For the text-containing cell, return its midpoint in [x, y] coordinate format. 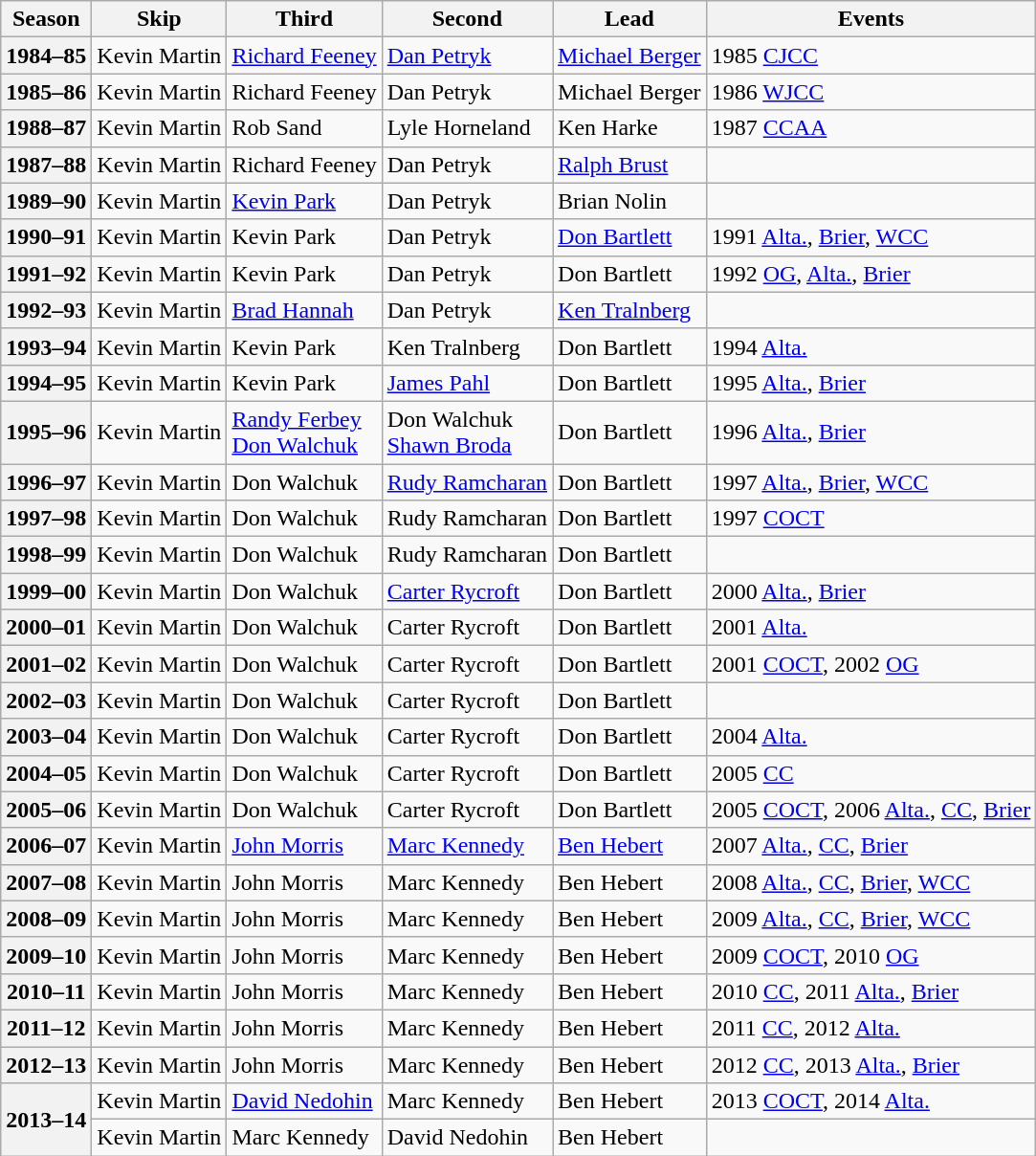
2010 CC, 2011 Alta., Brier [871, 991]
1984–85 [46, 56]
1994–95 [46, 383]
1992 OG, Alta., Brier [871, 274]
2008 Alta., CC, Brier, WCC [871, 882]
1997–98 [46, 519]
2000 Alta., Brier [871, 591]
Ken Harke [629, 128]
2011 CC, 2012 Alta. [871, 1028]
2007–08 [46, 882]
2004 Alta. [871, 737]
1991 Alta., Brier, WCC [871, 237]
2001–02 [46, 664]
1992–93 [46, 310]
1998–99 [46, 555]
Brad Hannah [304, 310]
2004–05 [46, 773]
2008–09 [46, 919]
2012 CC, 2013 Alta., Brier [871, 1065]
2009–10 [46, 955]
1996–97 [46, 481]
2006–07 [46, 846]
Skip [159, 19]
Lead [629, 19]
1989–90 [46, 201]
2001 COCT, 2002 OG [871, 664]
2009 Alta., CC, Brier, WCC [871, 919]
1995–96 [46, 433]
1993–94 [46, 346]
1988–87 [46, 128]
2005–06 [46, 810]
Events [871, 19]
2003–04 [46, 737]
2000–01 [46, 628]
Rob Sand [304, 128]
2005 COCT, 2006 Alta., CC, Brier [871, 810]
1987–88 [46, 165]
2009 COCT, 2010 OG [871, 955]
2010–11 [46, 991]
Second [467, 19]
2012–13 [46, 1065]
2013 COCT, 2014 Alta. [871, 1101]
2007 Alta., CC, Brier [871, 846]
1987 CCAA [871, 128]
1995 Alta., Brier [871, 383]
2013–14 [46, 1120]
1985–86 [46, 92]
Lyle Horneland [467, 128]
Brian Nolin [629, 201]
1999–00 [46, 591]
1985 CJCC [871, 56]
1986 WJCC [871, 92]
1997 COCT [871, 519]
1996 Alta., Brier [871, 433]
1990–91 [46, 237]
Randy Ferbey Don Walchuk [304, 433]
2005 CC [871, 773]
Third [304, 19]
1991–92 [46, 274]
Ralph Brust [629, 165]
2001 Alta. [871, 628]
1994 Alta. [871, 346]
Season [46, 19]
James Pahl [467, 383]
2011–12 [46, 1028]
Don Walchuk Shawn Broda [467, 433]
2002–03 [46, 700]
1997 Alta., Brier, WCC [871, 481]
